Capture the cell that displays the provided text and extract its [X, Y] central coordinate. 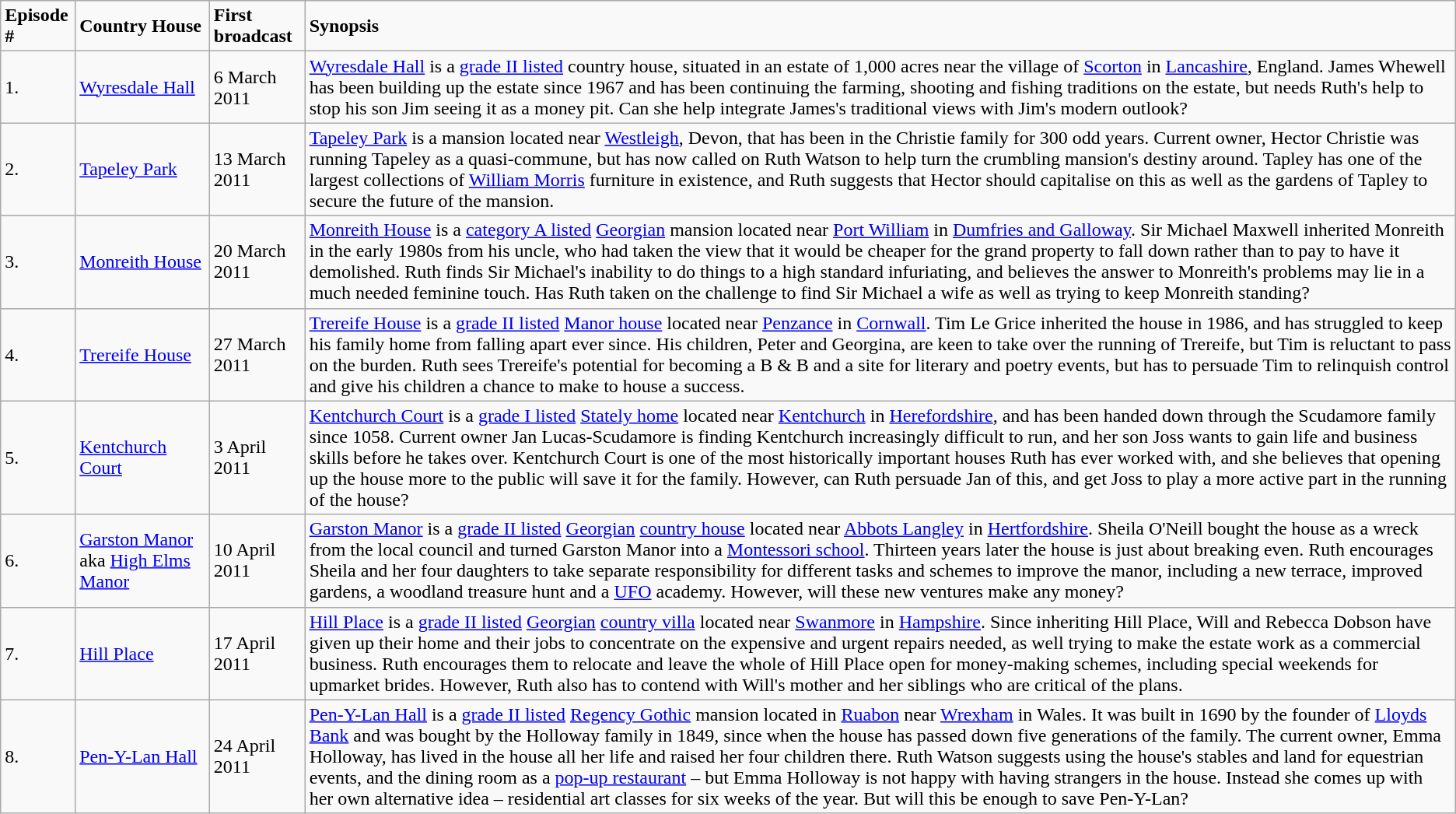
Garston Manor aka High Elms Manor [143, 560]
20 March 2011 [257, 261]
First broadcast [257, 26]
Wyresdale Hall [143, 87]
5. [38, 458]
Hill Place [143, 654]
6. [38, 560]
27 March 2011 [257, 355]
Kentchurch Court [143, 458]
1. [38, 87]
24 April 2011 [257, 756]
8. [38, 756]
Tapeley Park [143, 170]
3. [38, 261]
Synopsis [880, 26]
17 April 2011 [257, 654]
7. [38, 654]
10 April 2011 [257, 560]
Pen-Y-Lan Hall [143, 756]
Country House [143, 26]
2. [38, 170]
Episode # [38, 26]
4. [38, 355]
3 April 2011 [257, 458]
Monreith House [143, 261]
6 March 2011 [257, 87]
13 March 2011 [257, 170]
Trereife House [143, 355]
